Search for the cell housing the specified text and yield its (x, y) center coordinate. 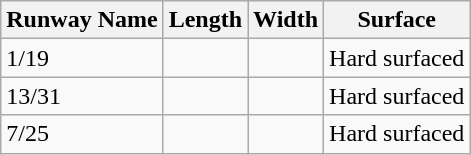
Width (286, 20)
Runway Name (82, 20)
Surface (397, 20)
7/25 (82, 134)
1/19 (82, 58)
Length (205, 20)
13/31 (82, 96)
